Return the [x, y] coordinate for the center point of the cell that contains the specified text.  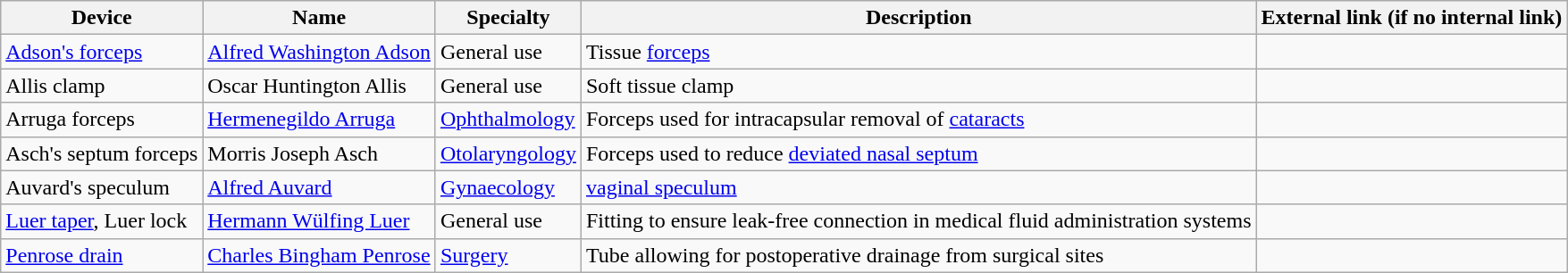
Ophthalmology [507, 120]
Otolaryngology [507, 153]
Device [102, 18]
Arruga forceps [102, 120]
Fitting to ensure leak-free connection in medical fluid administration systems [918, 221]
Adson's forceps [102, 52]
Penrose drain [102, 255]
Asch's septum forceps [102, 153]
Auvard's speculum [102, 187]
Specialty [507, 18]
Surgery [507, 255]
Charles Bingham Penrose [320, 255]
Hermann Wülfing Luer [320, 221]
Oscar Huntington Allis [320, 86]
Allis clamp [102, 86]
External link (if no internal link) [1412, 18]
Luer taper, Luer lock [102, 221]
Alfred Auvard [320, 187]
Name [320, 18]
Forceps used to reduce deviated nasal septum [918, 153]
Tube allowing for postoperative drainage from surgical sites [918, 255]
Tissue forceps [918, 52]
Morris Joseph Asch [320, 153]
Gynaecology [507, 187]
Alfred Washington Adson [320, 52]
Hermenegildo Arruga [320, 120]
Soft tissue clamp [918, 86]
Forceps used for intracapsular removal of cataracts [918, 120]
vaginal speculum [918, 187]
Description [918, 18]
